Determine the [x, y] coordinate at the center of the cell enclosing the given text.  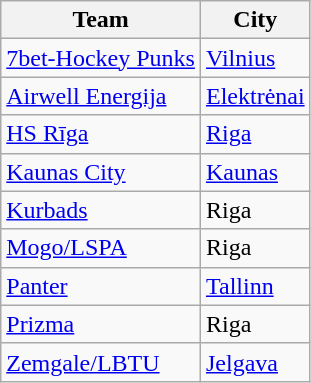
Zemgale/LBTU [101, 362]
Jelgava [255, 362]
Vilnius [255, 58]
Elektrėnai [255, 96]
Mogo/LSPA [101, 248]
Team [101, 20]
Kaunas [255, 172]
Airwell Energija [101, 96]
HS Rīga [101, 134]
Tallinn [255, 286]
7bet-Hockey Punks [101, 58]
City [255, 20]
Prizma [101, 324]
Kurbads [101, 210]
Kaunas City [101, 172]
Panter [101, 286]
